Find where the given text appears and provide that cell's center as (x, y) coordinate. 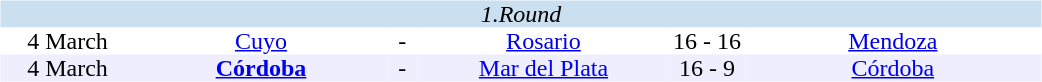
16 - 16 (707, 42)
Rosario (544, 42)
Mendoza (892, 42)
Cuyo (262, 42)
1.Round (520, 14)
Mar del Plata (544, 68)
16 - 9 (707, 68)
